Scan for the cell matching the given text and deliver its [x, y] coordinate at center. 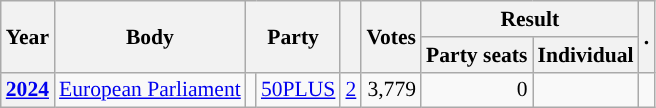
Individual [585, 55]
Party seats [476, 55]
. [647, 36]
2 [350, 90]
50PLUS [298, 90]
Body [150, 36]
2024 [28, 90]
Year [28, 36]
Result [530, 19]
3,779 [391, 90]
Party [294, 36]
0 [476, 90]
European Parliament [150, 90]
Votes [391, 36]
